Capture the cell that displays the provided text and extract its [X, Y] central coordinate. 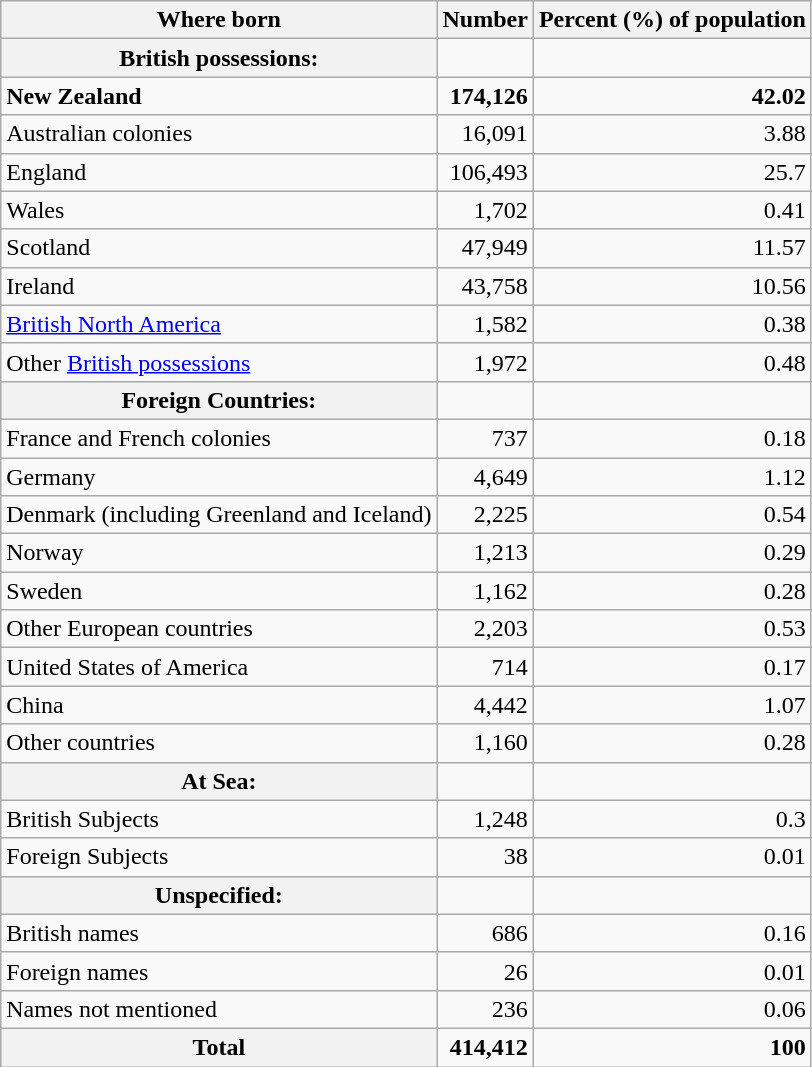
0.18 [672, 438]
Other countries [219, 743]
38 [485, 857]
0.53 [672, 629]
British Subjects [219, 819]
Wales [219, 210]
11.57 [672, 248]
1.12 [672, 477]
4,442 [485, 705]
1.07 [672, 705]
1,972 [485, 362]
Other European countries [219, 629]
42.02 [672, 96]
Scotland [219, 248]
Names not mentioned [219, 1009]
26 [485, 971]
At Sea: [219, 781]
47,949 [485, 248]
1,160 [485, 743]
100 [672, 1047]
686 [485, 933]
0.54 [672, 515]
0.16 [672, 933]
0.29 [672, 553]
France and French colonies [219, 438]
25.7 [672, 172]
2,203 [485, 629]
Germany [219, 477]
4,649 [485, 477]
Foreign Subjects [219, 857]
2,225 [485, 515]
1,582 [485, 324]
1,213 [485, 553]
Number [485, 20]
British possessions: [219, 58]
England [219, 172]
Other British possessions [219, 362]
China [219, 705]
0.41 [672, 210]
British North America [219, 324]
174,126 [485, 96]
Ireland [219, 286]
Foreign names [219, 971]
Percent (%) of population [672, 20]
1,162 [485, 591]
Denmark (including Greenland and Iceland) [219, 515]
Where born [219, 20]
1,248 [485, 819]
0.38 [672, 324]
236 [485, 1009]
1,702 [485, 210]
0.17 [672, 667]
Australian colonies [219, 134]
Foreign Countries: [219, 400]
43,758 [485, 286]
414,412 [485, 1047]
10.56 [672, 286]
16,091 [485, 134]
714 [485, 667]
United States of America [219, 667]
3.88 [672, 134]
0.06 [672, 1009]
British names [219, 933]
Unspecified: [219, 895]
Sweden [219, 591]
106,493 [485, 172]
New Zealand [219, 96]
Total [219, 1047]
Norway [219, 553]
737 [485, 438]
0.48 [672, 362]
0.3 [672, 819]
